Return [X, Y] of the center of cell containing provided text 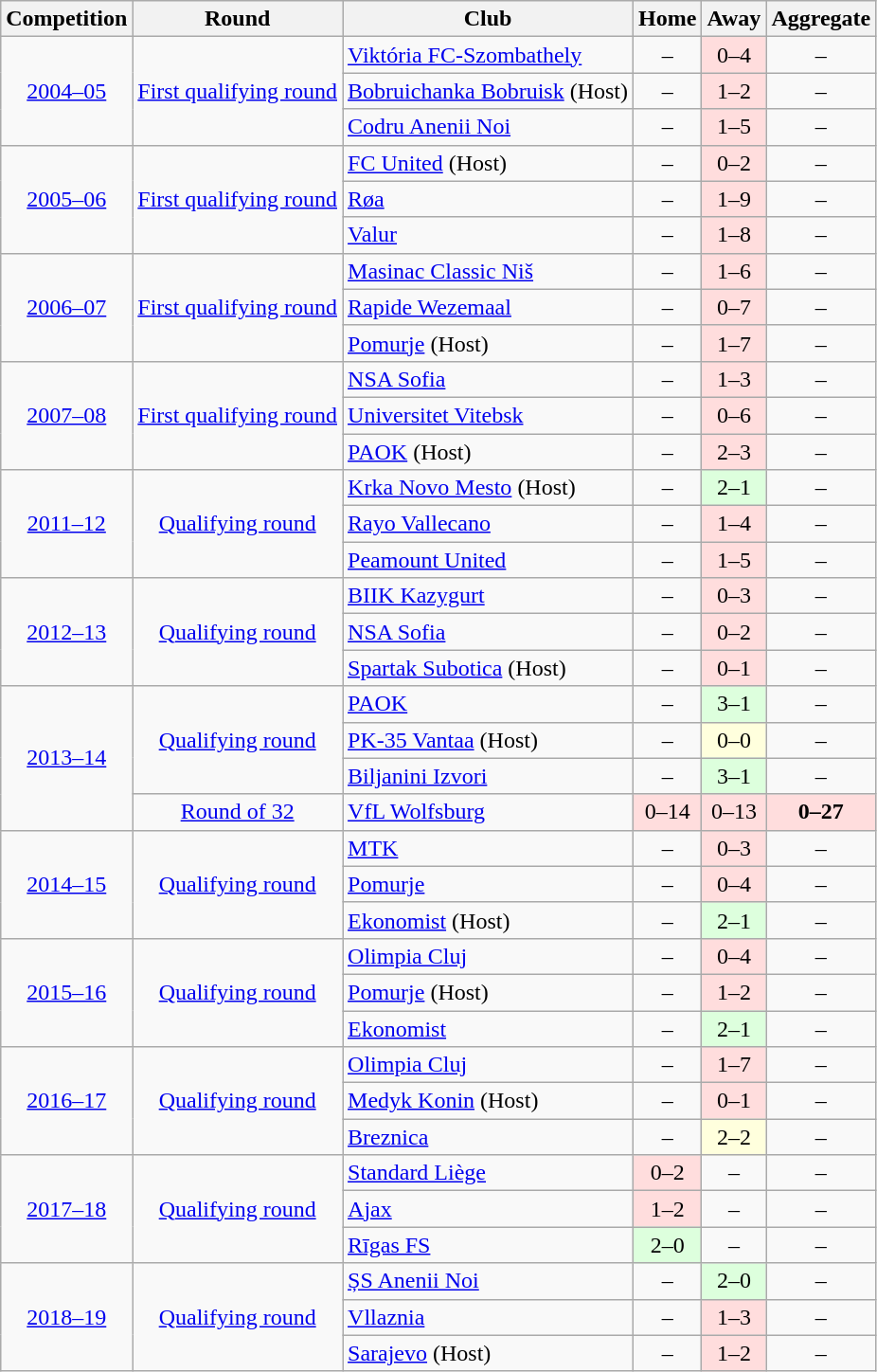
2011–12 [66, 524]
Medyk Konin (Host) [489, 1101]
Home [668, 19]
2012–13 [66, 632]
2013–14 [66, 758]
Standard Liège [489, 1173]
2–2 [734, 1137]
1–9 [734, 199]
0–7 [734, 307]
Krka Novo Mesto (Host) [489, 488]
Aggregate [821, 19]
2007–08 [66, 415]
Sarajevo (Host) [489, 1353]
2014–15 [66, 884]
Universitet Vitebsk [489, 415]
Breznica [489, 1137]
Pomurje [489, 884]
2005–06 [66, 199]
0–6 [734, 415]
2016–17 [66, 1101]
Bobruichanka Bobruisk (Host) [489, 91]
Peamount United [489, 560]
2–3 [734, 452]
Ajax [489, 1209]
2018–19 [66, 1317]
2004–05 [66, 91]
PAOK (Host) [489, 452]
Rayo Vallecano [489, 524]
BIIK Kazygurt [489, 596]
1–8 [734, 235]
Rīgas FS [489, 1245]
Codru Anenii Noi [489, 127]
VfL Wolfsburg [489, 812]
Ekonomist [489, 1028]
Masinac Classic Niš [489, 271]
Valur [489, 235]
1–6 [734, 271]
Rapide Wezemaal [489, 307]
2015–16 [66, 992]
Biljanini Izvori [489, 776]
Røa [489, 199]
2017–18 [66, 1209]
Away [734, 19]
Viktória FC-Szombathely [489, 55]
Competition [66, 19]
Spartak Subotica (Host) [489, 668]
Ekonomist (Host) [489, 920]
0–13 [734, 812]
PK-35 Vantaa (Host) [489, 740]
1–4 [734, 524]
MTK [489, 848]
Round of 32 [238, 812]
FC United (Host) [489, 163]
PAOK [489, 704]
Vllaznia [489, 1317]
0–0 [734, 740]
0–27 [821, 812]
0–14 [668, 812]
Club [489, 19]
2006–07 [66, 307]
Round [238, 19]
ȘS Anenii Noi [489, 1281]
